Find where the given text appears and provide that cell's center as (X, Y) coordinate. 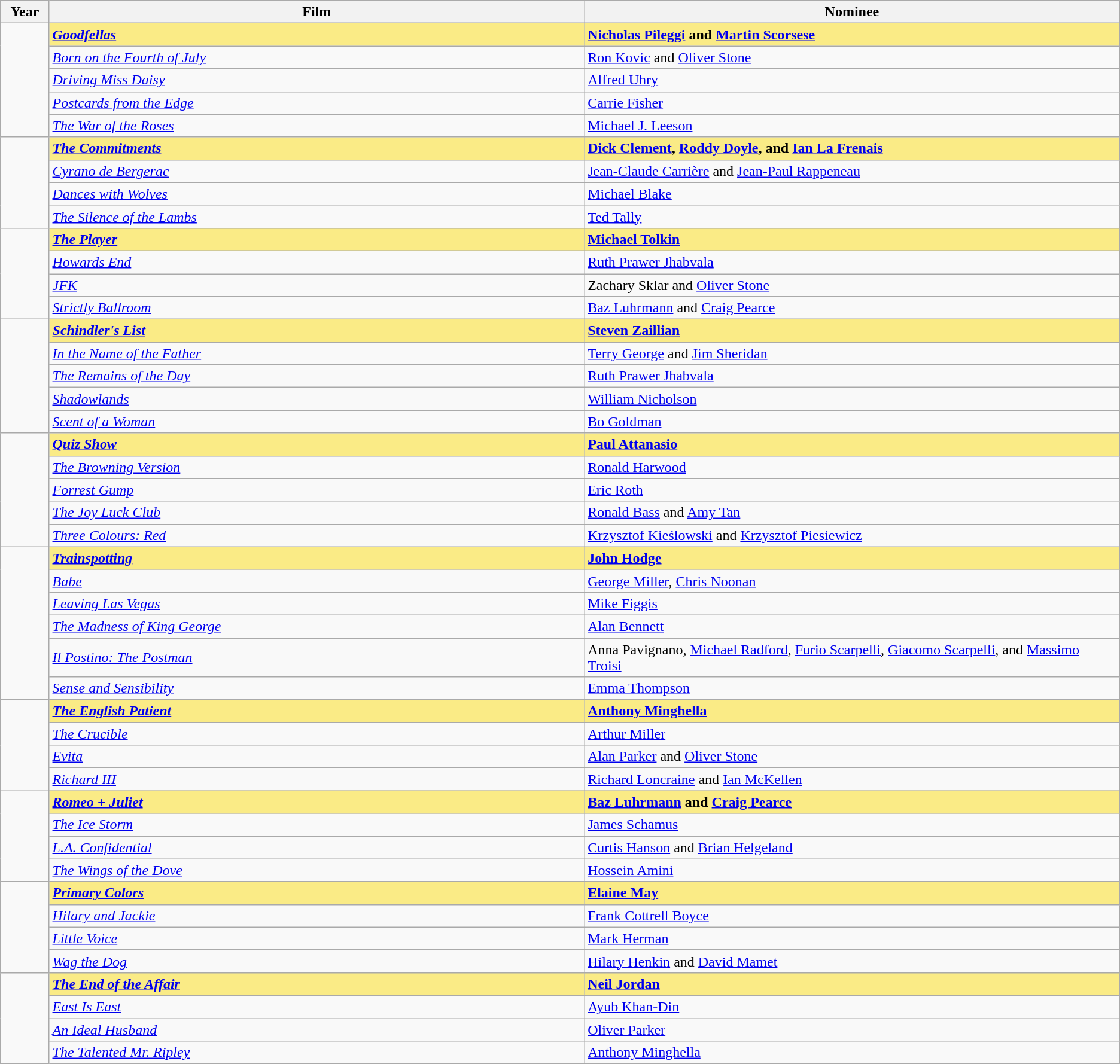
Leaving Las Vegas (317, 603)
Year (25, 12)
Goodfellas (317, 35)
Alan Bennett (852, 626)
The Crucible (317, 734)
Michael J. Leeson (852, 126)
Wag the Dog (317, 961)
The Ice Storm (317, 825)
Cyrano de Bergerac (317, 171)
Strictly Ballroom (317, 308)
Hossein Amini (852, 870)
Little Voice (317, 938)
Babe (317, 581)
The Madness of King George (317, 626)
Elaine May (852, 893)
The Remains of the Day (317, 376)
Terry George and Jim Sheridan (852, 353)
L.A. Confidential (317, 847)
The Joy Luck Club (317, 513)
Alfred Uhry (852, 80)
Neil Jordan (852, 984)
Oliver Parker (852, 1029)
Born on the Fourth of July (317, 57)
James Schamus (852, 825)
Dances with Wolves (317, 194)
Zachary Sklar and Oliver Stone (852, 285)
Michael Tolkin (852, 239)
The Wings of the Dove (317, 870)
Dick Clement, Roddy Doyle, and Ian La Frenais (852, 148)
Nicholas Pileggi and Martin Scorsese (852, 35)
An Ideal Husband (317, 1029)
Quiz Show (317, 444)
Bo Goldman (852, 422)
Michael Blake (852, 194)
Carrie Fisher (852, 103)
The End of the Affair (317, 984)
Ronald Bass and Amy Tan (852, 513)
Romeo + Juliet (317, 802)
Film (317, 12)
The Player (317, 239)
Arthur Miller (852, 734)
William Nicholson (852, 399)
Emma Thompson (852, 688)
John Hodge (852, 558)
Mike Figgis (852, 603)
Ronald Harwood (852, 467)
Richard Loncraine and Ian McKellen (852, 779)
Anna Pavignano, Michael Radford, Furio Scarpelli, Giacomo Scarpelli, and Massimo Troisi (852, 657)
Schindler's List (317, 331)
The Browning Version (317, 467)
Ayub Khan-Din (852, 1007)
Eric Roth (852, 490)
Krzysztof Kieślowski and Krzysztof Piesiewicz (852, 535)
Mark Herman (852, 938)
Jean-Claude Carrière and Jean-Paul Rappeneau (852, 171)
The English Patient (317, 711)
JFK (317, 285)
Howards End (317, 262)
Three Colours: Red (317, 535)
The Talented Mr. Ripley (317, 1053)
Postcards from the Edge (317, 103)
Ted Tally (852, 217)
Primary Colors (317, 893)
The Silence of the Lambs (317, 217)
Driving Miss Daisy (317, 80)
Sense and Sensibility (317, 688)
Paul Attanasio (852, 444)
Forrest Gump (317, 490)
Frank Cottrell Boyce (852, 916)
Shadowlands (317, 399)
East Is East (317, 1007)
Alan Parker and Oliver Stone (852, 757)
Scent of a Woman (317, 422)
The Commitments (317, 148)
Trainspotting (317, 558)
In the Name of the Father (317, 353)
Hilary and Jackie (317, 916)
George Miller, Chris Noonan (852, 581)
The War of the Roses (317, 126)
Evita (317, 757)
Ron Kovic and Oliver Stone (852, 57)
Curtis Hanson and Brian Helgeland (852, 847)
Richard III (317, 779)
Nominee (852, 12)
Hilary Henkin and David Mamet (852, 961)
Il Postino: The Postman (317, 657)
Steven Zaillian (852, 331)
